From the cell containing the given text, extract its center point as (x, y) coordinate. 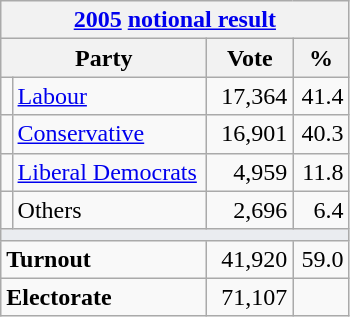
% (321, 58)
Labour (110, 96)
Conservative (110, 134)
Others (110, 210)
Turnout (104, 259)
Liberal Democrats (110, 172)
Vote (250, 58)
16,901 (250, 134)
41,920 (250, 259)
17,364 (250, 96)
2005 notional result (175, 20)
Party (104, 58)
41.4 (321, 96)
2,696 (250, 210)
Electorate (104, 297)
6.4 (321, 210)
40.3 (321, 134)
11.8 (321, 172)
59.0 (321, 259)
71,107 (250, 297)
4,959 (250, 172)
